Capture the cell that displays the provided text and extract its (X, Y) central coordinate. 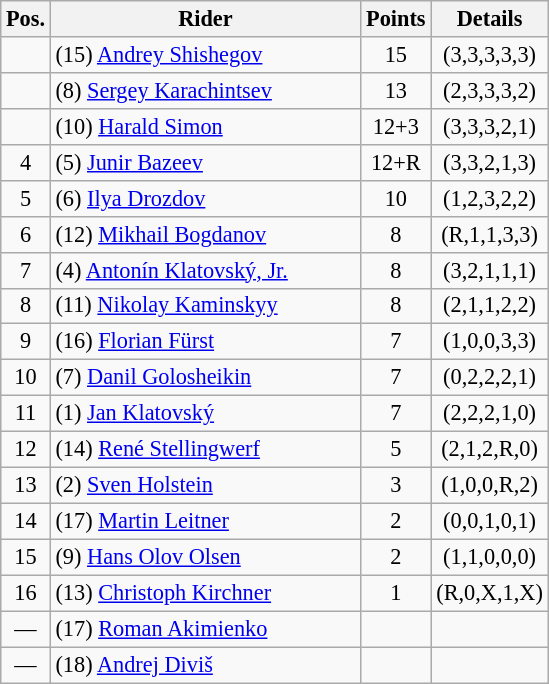
(2,1,1,2,2) (490, 306)
(0,2,2,2,1) (490, 378)
12 (26, 450)
(18) Andrej Diviš (205, 665)
(1) Jan Klatovský (205, 414)
Rider (205, 19)
(R,0,X,1,X) (490, 593)
(17) Roman Akimienko (205, 629)
3 (396, 485)
(8) Sergey Karachintsev (205, 90)
Pos. (26, 19)
(7) Danil Golosheikin (205, 378)
4 (26, 162)
(1,0,0,3,3) (490, 342)
(1,0,0,R,2) (490, 485)
Points (396, 19)
(15) Andrey Shishegov (205, 55)
(10) Harald Simon (205, 126)
(2,2,2,1,0) (490, 414)
(2,3,3,3,2) (490, 90)
11 (26, 414)
Details (490, 19)
(3,3,3,3,3) (490, 55)
(3,3,3,2,1) (490, 126)
(0,0,1,0,1) (490, 521)
(16) Florian Fürst (205, 342)
(2,1,2,R,0) (490, 450)
(5) Junir Bazeev (205, 162)
(14) René Stellingwerf (205, 450)
9 (26, 342)
(9) Hans Olov Olsen (205, 557)
16 (26, 593)
(6) Ilya Drozdov (205, 198)
(R,1,1,3,3) (490, 234)
(11) Nikolay Kaminskyy (205, 306)
(1,1,0,0,0) (490, 557)
(3,2,1,1,1) (490, 270)
(13) Christoph Kirchner (205, 593)
6 (26, 234)
(4) Antonín Klatovský, Jr. (205, 270)
(12) Mikhail Bogdanov (205, 234)
(1,2,3,2,2) (490, 198)
1 (396, 593)
(3,3,2,1,3) (490, 162)
12+R (396, 162)
12+3 (396, 126)
14 (26, 521)
(17) Martin Leitner (205, 521)
(2) Sven Holstein (205, 485)
